Scan for the cell matching the given text and deliver its [X, Y] coordinate at center. 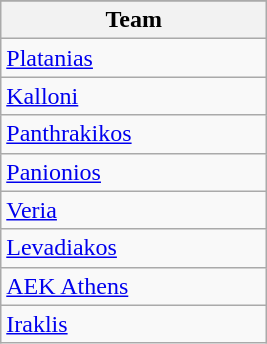
Panthrakikos [134, 134]
Iraklis [134, 324]
Panionios [134, 172]
Levadiakos [134, 248]
Kalloni [134, 96]
Veria [134, 210]
Team [134, 20]
AEK Athens [134, 286]
Platanias [134, 58]
